Find where the given text appears and provide that cell's center as [X, Y] coordinate. 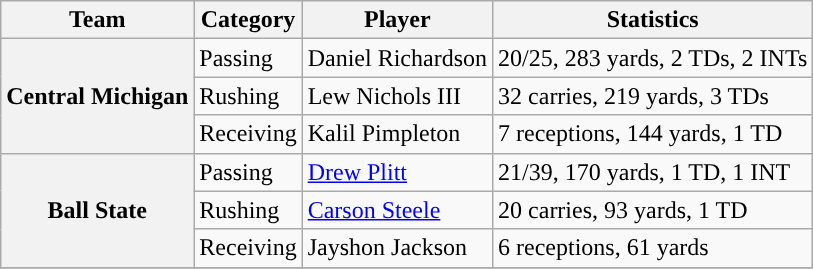
Daniel Richardson [397, 58]
Statistics [653, 20]
Drew Plitt [397, 172]
Carson Steele [397, 210]
Jayshon Jackson [397, 248]
7 receptions, 144 yards, 1 TD [653, 134]
Team [98, 20]
20 carries, 93 yards, 1 TD [653, 210]
20/25, 283 yards, 2 TDs, 2 INTs [653, 58]
21/39, 170 yards, 1 TD, 1 INT [653, 172]
Category [248, 20]
32 carries, 219 yards, 3 TDs [653, 96]
Central Michigan [98, 96]
Player [397, 20]
Kalil Pimpleton [397, 134]
Lew Nichols III [397, 96]
6 receptions, 61 yards [653, 248]
Ball State [98, 210]
